Output the (X, Y) coordinate of the center of the cell containing the given text.  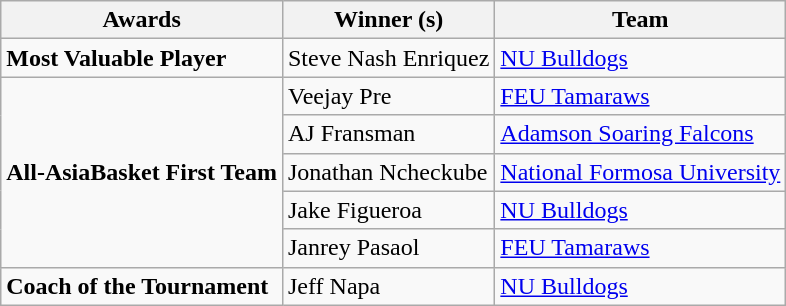
Steve Nash Enriquez (388, 58)
National Formosa University (640, 172)
Awards (142, 20)
Jonathan Ncheckube (388, 172)
Jake Figueroa (388, 210)
Veejay Pre (388, 96)
Jeff Napa (388, 286)
AJ Fransman (388, 134)
Most Valuable Player (142, 58)
Adamson Soaring Falcons (640, 134)
Coach of the Tournament (142, 286)
All-AsiaBasket First Team (142, 172)
Team (640, 20)
Winner (s) (388, 20)
Janrey Pasaol (388, 248)
